Pinpoint the cell where the given text exists, returning its [X, Y] midpoint coordinate. 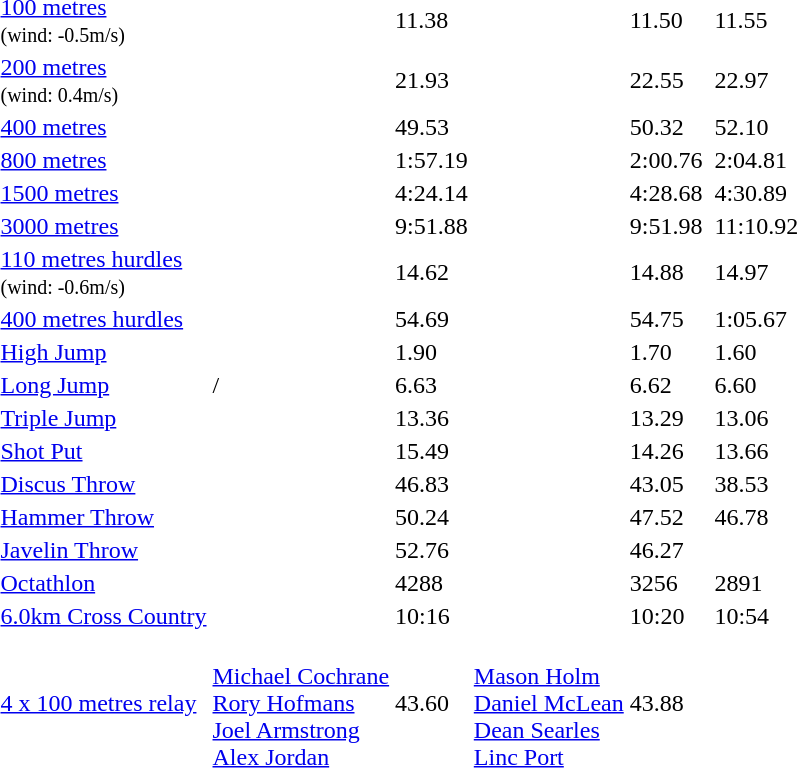
46.27 [666, 550]
1:57.19 [432, 160]
1.90 [432, 352]
14.88 [666, 272]
4:28.68 [666, 193]
43.05 [666, 484]
50.32 [666, 127]
6.63 [432, 385]
15.49 [432, 451]
10:16 [432, 616]
22.55 [666, 80]
9:51.98 [666, 226]
13.36 [432, 418]
13.29 [666, 418]
3256 [666, 583]
6.62 [666, 385]
9:51.88 [432, 226]
49.53 [432, 127]
14.62 [432, 272]
4288 [432, 583]
10:20 [666, 616]
1.70 [666, 352]
2:00.76 [666, 160]
21.93 [432, 80]
52.76 [432, 550]
54.75 [666, 319]
50.24 [432, 517]
/ [301, 385]
47.52 [666, 517]
4:24.14 [432, 193]
14.26 [666, 451]
46.83 [432, 484]
54.69 [432, 319]
